For the text-containing cell, return its midpoint in (x, y) coordinate format. 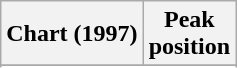
Chart (1997) (72, 34)
Peakposition (189, 34)
